From the cell containing the given text, extract its center point as (x, y) coordinate. 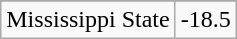
-18.5 (206, 20)
Mississippi State (88, 20)
